Extract the (x, y) coordinate from the center of the cell holding the provided text.  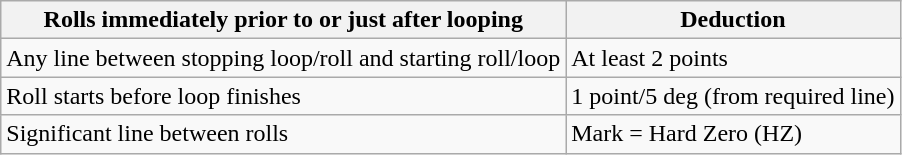
Mark = Hard Zero (HZ) (733, 134)
Rolls immediately prior to or just after looping (284, 20)
Deduction (733, 20)
Roll starts before loop finishes (284, 96)
Any line between stopping loop/roll and starting roll/loop (284, 58)
Significant line between rolls (284, 134)
1 point/5 deg (from required line) (733, 96)
At least 2 points (733, 58)
